Determine the (X, Y) coordinate at the center of the cell enclosing the given text.  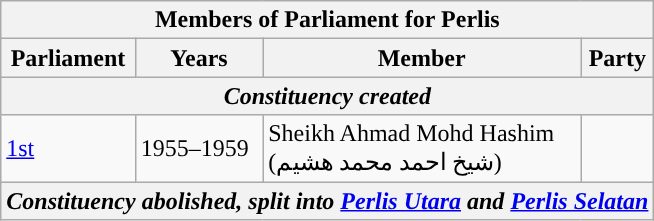
Member (422, 58)
Constituency created (328, 96)
1955–1959 (198, 148)
Party (618, 58)
Constituency abolished, split into Perlis Utara and Perlis Selatan (328, 201)
Members of Parliament for Perlis (328, 20)
Sheikh Ahmad Mohd Hashim (شيخ احمد محمد هشيم) (422, 148)
Parliament (68, 58)
Years (198, 58)
1st (68, 148)
